For the text-containing cell, return its midpoint in [x, y] coordinate format. 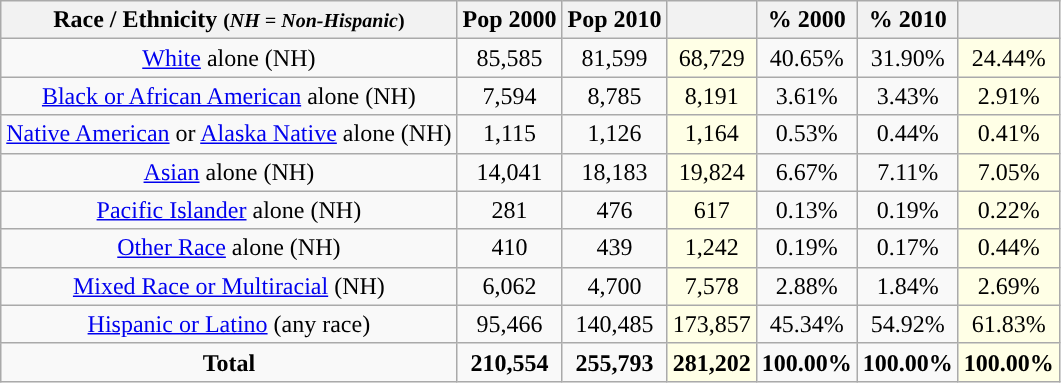
173,857 [712, 324]
7.05% [1008, 172]
0.13% [806, 210]
18,183 [614, 172]
0.41% [1008, 134]
0.17% [908, 248]
410 [510, 248]
24.44% [1008, 58]
Black or African American alone (NH) [229, 96]
0.53% [806, 134]
617 [712, 210]
7,578 [712, 286]
281 [510, 210]
1,115 [510, 134]
1,126 [614, 134]
68,729 [712, 58]
3.61% [806, 96]
14,041 [510, 172]
2.91% [1008, 96]
6,062 [510, 286]
2.69% [1008, 286]
Mixed Race or Multiracial (NH) [229, 286]
Asian alone (NH) [229, 172]
% 2000 [806, 20]
0.22% [1008, 210]
40.65% [806, 58]
Native American or Alaska Native alone (NH) [229, 134]
19,824 [712, 172]
Race / Ethnicity (NH = Non-Hispanic) [229, 20]
1.84% [908, 286]
6.67% [806, 172]
439 [614, 248]
45.34% [806, 324]
Other Race alone (NH) [229, 248]
2.88% [806, 286]
81,599 [614, 58]
85,585 [510, 58]
1,164 [712, 134]
4,700 [614, 286]
8,785 [614, 96]
54.92% [908, 324]
476 [614, 210]
255,793 [614, 362]
140,485 [614, 324]
Hispanic or Latino (any race) [229, 324]
210,554 [510, 362]
White alone (NH) [229, 58]
1,242 [712, 248]
Pop 2000 [510, 20]
61.83% [1008, 324]
Pop 2010 [614, 20]
8,191 [712, 96]
95,466 [510, 324]
7.11% [908, 172]
% 2010 [908, 20]
Pacific Islander alone (NH) [229, 210]
7,594 [510, 96]
Total [229, 362]
281,202 [712, 362]
3.43% [908, 96]
31.90% [908, 58]
